Detect which cell encompasses the target text, then output its (X, Y) center coordinate. 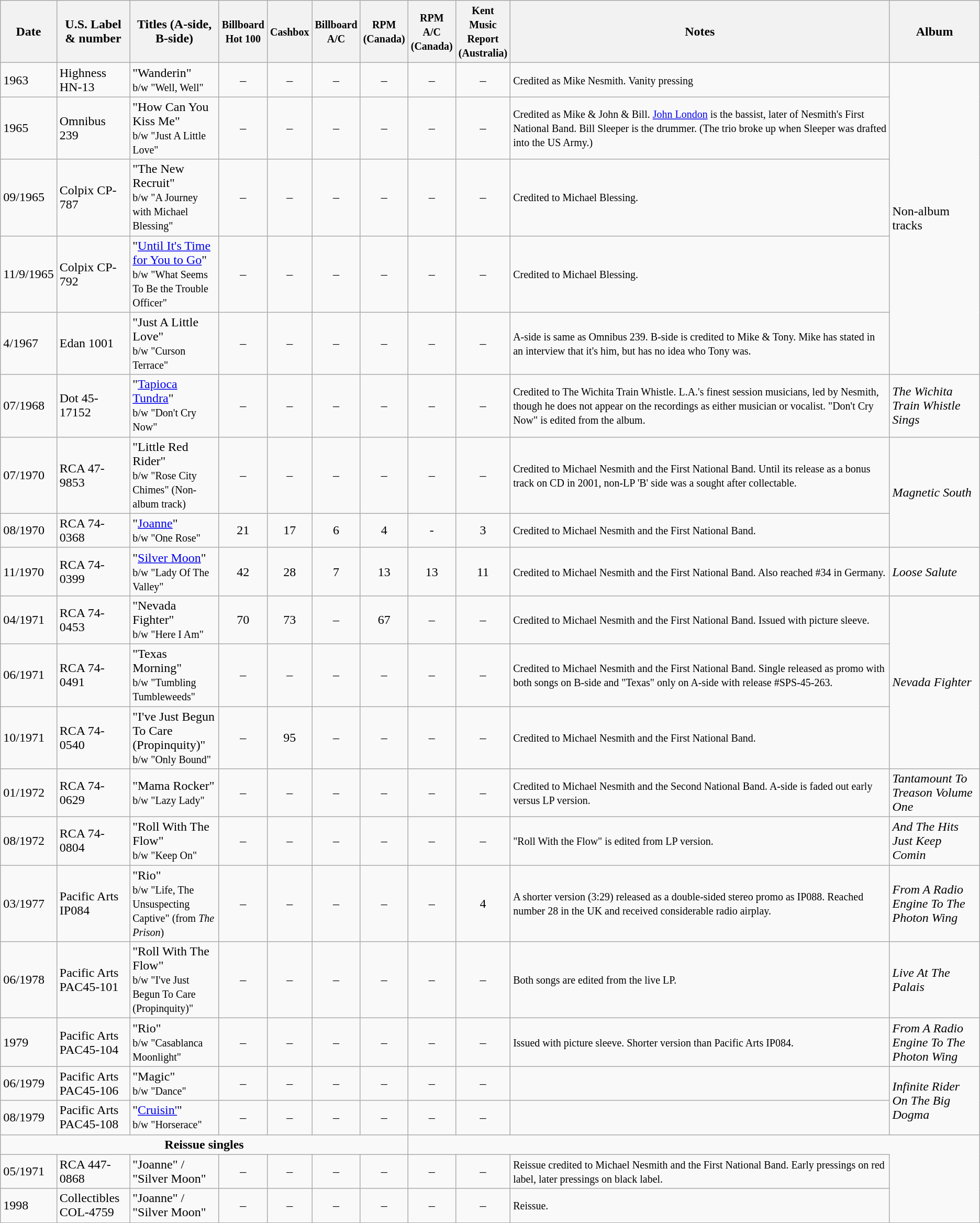
01/1972 (29, 793)
"Silver Moon"b/w "Lady Of The Valley" (175, 571)
Non-album tracks (934, 219)
09/1965 (29, 197)
05/1971 (29, 1171)
"Rio"b/w "Life, The Unsuspecting Captive" (from The Prison) (175, 904)
RCA 74-0399 (93, 571)
- (431, 530)
Pacific Arts PAC45-101 (93, 980)
Date (29, 31)
08/1979 (29, 1118)
1965 (29, 128)
Album (934, 31)
Issued with picture sleeve. Shorter version than Pacific Arts IP084. (700, 1042)
"Mama Rocker"b/w "Lazy Lady" (175, 793)
Pacific Arts IP084 (93, 904)
"Rio"b/w "Casablanca Moonlight" (175, 1042)
17 (289, 530)
1963 (29, 80)
07/1968 (29, 405)
11/9/1965 (29, 274)
RPM A/C (Canada) (431, 31)
"The New Recruit"b/w "A Journey with Michael Blessing" (175, 197)
95 (289, 737)
4/1967 (29, 344)
Billboard Hot 100 (243, 31)
"Roll With The Flow"b/w "Keep On" (175, 841)
RCA 47-9853 (93, 475)
Credited to Michael Nesmith and the First National Band. Issued with picture sleeve. (700, 620)
28 (289, 571)
"Little Red Rider"b/w "Rose City Chimes" (Non-album track) (175, 475)
Reissue singles (204, 1144)
Reissue credited to Michael Nesmith and the First National Band. Early pressings on red label, later pressings on black label. (700, 1171)
Loose Salute (934, 571)
RCA 74-0453 (93, 620)
Omnibus 239 (93, 128)
Pacific Arts PAC45-106 (93, 1083)
08/1972 (29, 841)
"Roll With the Flow" is edited from LP version. (700, 841)
Cashbox (289, 31)
"Joanne"b/w "One Rose" (175, 530)
3 (483, 530)
"Wanderin"b/w "Well, Well" (175, 80)
70 (243, 620)
Colpix CP-792 (93, 274)
42 (243, 571)
Credited as Mike Nesmith. Vanity pressing (700, 80)
U.S. Label & number (93, 31)
The Wichita Train Whistle Sings (934, 405)
6 (336, 530)
And The Hits Just Keep Comin (934, 841)
21 (243, 530)
7 (336, 571)
Tantamount To Treason Volume One (934, 793)
"I've Just Begun To Care (Propinquity)"b/w "Only Bound" (175, 737)
Pacific Arts PAC45-104 (93, 1042)
11 (483, 571)
06/1978 (29, 980)
Notes (700, 31)
"Nevada Fighter"b/w "Here I Am" (175, 620)
"Roll With The Flow"b/w "I've Just Begun To Care (Propinquity)" (175, 980)
Live At The Palais (934, 980)
Credited to Michael Nesmith and the Second National Band. A-side is faded out early versus LP version. (700, 793)
A shorter version (3:29) released as a double-sided stereo promo as IP088. Reached number 28 in the UK and received considerable radio airplay. (700, 904)
RPM (Canada) (384, 31)
Nevada Fighter (934, 682)
04/1971 (29, 620)
Edan 1001 (93, 344)
Colpix CP-787 (93, 197)
RCA 447-0868 (93, 1171)
Reissue. (700, 1206)
67 (384, 620)
73 (289, 620)
Billboard A/C (336, 31)
08/1970 (29, 530)
RCA 74-0368 (93, 530)
Credited to Michael Nesmith and the First National Band. Also reached #34 in Germany. (700, 571)
Collectibles COL-4759 (93, 1206)
RCA 74-0491 (93, 675)
A-side is same as Omnibus 239. B-side is credited to Mike & Tony. Mike has stated in an interview that it's him, but has no idea who Tony was. (700, 344)
03/1977 (29, 904)
Dot 45-17152 (93, 405)
RCA 74-0629 (93, 793)
1998 (29, 1206)
10/1971 (29, 737)
"Tapioca Tundra"b/w "Don't Cry Now" (175, 405)
"Texas Morning"b/w "Tumbling Tumbleweeds" (175, 675)
"Magic"b/w "Dance" (175, 1083)
07/1970 (29, 475)
Titles (A-side, B-side) (175, 31)
RCA 74-0804 (93, 841)
Both songs are edited from the live LP. (700, 980)
"Cruisin'"b/w "Horserace" (175, 1118)
"Just A Little Love"b/w "Curson Terrace" (175, 344)
11/1970 (29, 571)
Infinite Rider On The Big Dogma (934, 1100)
RCA 74-0540 (93, 737)
"Until It's Time for You to Go"b/w "What Seems To Be the Trouble Officer" (175, 274)
Pacific Arts PAC45-108 (93, 1118)
06/1971 (29, 675)
Magnetic South (934, 492)
"How Can You Kiss Me"b/w "Just A Little Love" (175, 128)
1979 (29, 1042)
Highness HN-13 (93, 80)
Kent Music Report (Australia) (483, 31)
06/1979 (29, 1083)
